Pinpoint the cell where the given text exists, returning its [X, Y] midpoint coordinate. 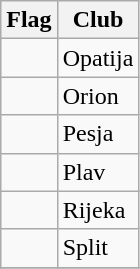
Pesja [98, 134]
Opatija [98, 58]
Flag [29, 20]
Orion [98, 96]
Split [98, 248]
Club [98, 20]
Rijeka [98, 210]
Plav [98, 172]
